Identify which cell holds the provided text, then report its [x, y] central coordinate. 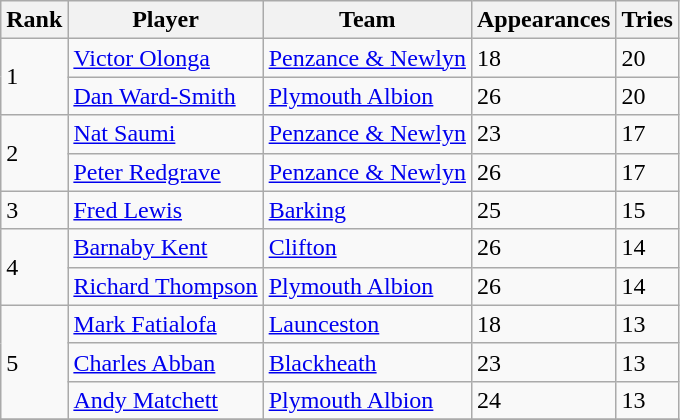
Player [166, 20]
Barking [367, 210]
3 [34, 210]
Fred Lewis [166, 210]
5 [34, 362]
2 [34, 153]
Mark Fatialofa [166, 324]
Blackheath [367, 362]
15 [648, 210]
Dan Ward-Smith [166, 96]
24 [543, 400]
Launceston [367, 324]
Andy Matchett [166, 400]
25 [543, 210]
1 [34, 77]
Nat Saumi [166, 134]
Appearances [543, 20]
4 [34, 267]
Charles Abban [166, 362]
Tries [648, 20]
Team [367, 20]
Rank [34, 20]
Barnaby Kent [166, 248]
Clifton [367, 248]
Victor Olonga [166, 58]
Richard Thompson [166, 286]
Peter Redgrave [166, 172]
